Return (X, Y) of the center of cell containing provided text 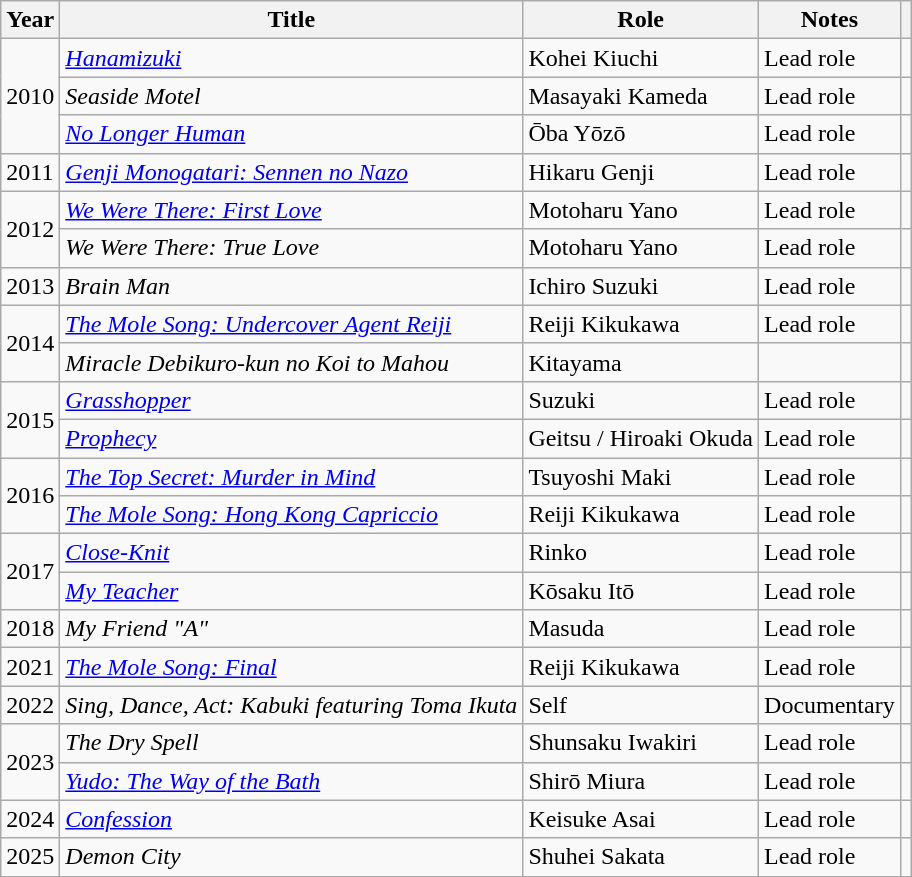
2012 (30, 229)
2024 (30, 819)
Year (30, 20)
Prophecy (292, 438)
The Dry Spell (292, 743)
Confession (292, 819)
Masayaki Kameda (641, 96)
Ōba Yōzō (641, 134)
Miracle Debikuro-kun no Koi to Mahou (292, 362)
The Mole Song: Final (292, 667)
Documentary (830, 705)
2025 (30, 857)
Geitsu / Hiroaki Okuda (641, 438)
Hanamizuki (292, 58)
Shuhei Sakata (641, 857)
No Longer Human (292, 134)
Masuda (641, 629)
Shirō Miura (641, 781)
Grasshopper (292, 400)
Kohei Kiuchi (641, 58)
2015 (30, 419)
2010 (30, 96)
Tsuyoshi Maki (641, 477)
2017 (30, 572)
Shunsaku Iwakiri (641, 743)
Kōsaku Itō (641, 591)
Sing, Dance, Act: Kabuki featuring Toma Ikuta (292, 705)
Title (292, 20)
My Friend "A" (292, 629)
Genji Monogatari: Sennen no Nazo (292, 172)
2016 (30, 496)
We Were There: True Love (292, 248)
Close-Knit (292, 553)
The Mole Song: Hong Kong Capriccio (292, 515)
The Mole Song: Undercover Agent Reiji (292, 324)
2018 (30, 629)
My Teacher (292, 591)
Notes (830, 20)
The Top Secret: Murder in Mind (292, 477)
Keisuke Asai (641, 819)
Demon City (292, 857)
Self (641, 705)
Seaside Motel (292, 96)
We Were There: First Love (292, 210)
Brain Man (292, 286)
2011 (30, 172)
2022 (30, 705)
Kitayama (641, 362)
Ichiro Suzuki (641, 286)
2013 (30, 286)
Suzuki (641, 400)
2023 (30, 762)
2021 (30, 667)
Rinko (641, 553)
Yudo: The Way of the Bath (292, 781)
Hikaru Genji (641, 172)
2014 (30, 343)
Role (641, 20)
